Locate the cell with the specified text and output its (X, Y) center coordinate. 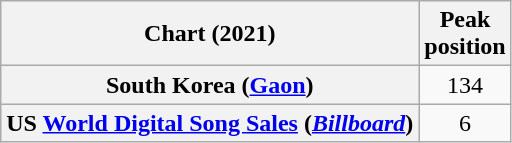
134 (465, 85)
Peakposition (465, 34)
6 (465, 123)
Chart (2021) (210, 34)
US World Digital Song Sales (Billboard) (210, 123)
South Korea (Gaon) (210, 85)
